Identify which cell holds the provided text, then report its (x, y) central coordinate. 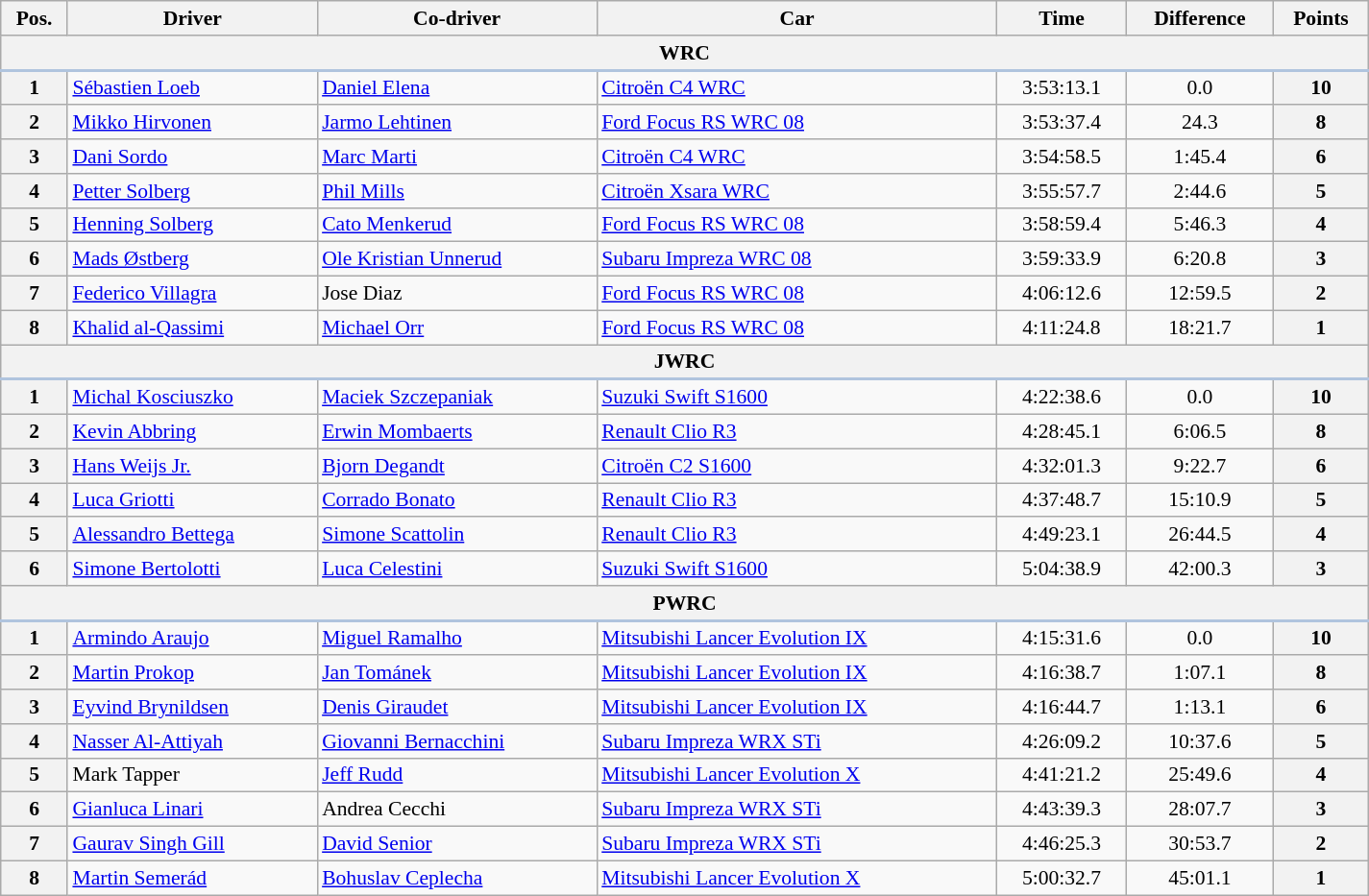
28:07.7 (1200, 810)
Hans Weijs Jr. (192, 466)
15:10.9 (1200, 500)
Eyvind Brynildsen (192, 707)
4:49:23.1 (1062, 535)
Alessandro Bettega (192, 535)
5:04:38.9 (1062, 569)
4:46:25.3 (1062, 844)
Phil Mills (457, 191)
3:53:13.1 (1062, 87)
Kevin Abbring (192, 432)
Federico Villagra (192, 294)
4:41:21.2 (1062, 775)
Petter Solberg (192, 191)
Bjorn Degandt (457, 466)
12:59.5 (1200, 294)
4:11:24.8 (1062, 327)
25:49.6 (1200, 775)
Giovanni Bernacchini (457, 741)
3:59:33.9 (1062, 259)
Erwin Mombaerts (457, 432)
42:00.3 (1200, 569)
10:37.6 (1200, 741)
Subaru Impreza WRC 08 (797, 259)
1:07.1 (1200, 673)
Michael Orr (457, 327)
4:26:09.2 (1062, 741)
Martin Prokop (192, 673)
24.3 (1200, 123)
Bohuslav Ceplecha (457, 878)
Miguel Ramalho (457, 638)
Simone Bertolotti (192, 569)
Jan Tománek (457, 673)
Gaurav Singh Gill (192, 844)
Armindo Araujo (192, 638)
4:32:01.3 (1062, 466)
4:37:48.7 (1062, 500)
Mikko Hirvonen (192, 123)
Difference (1200, 18)
4:16:44.7 (1062, 707)
30:53.7 (1200, 844)
2:44.6 (1200, 191)
Pos. (35, 18)
26:44.5 (1200, 535)
9:22.7 (1200, 466)
Henning Solberg (192, 225)
4:06:12.6 (1062, 294)
Luca Celestini (457, 569)
Citroën C2 S1600 (797, 466)
Marc Marti (457, 157)
Maciek Szczepaniak (457, 397)
4:43:39.3 (1062, 810)
Michal Kosciuszko (192, 397)
Martin Semerád (192, 878)
4:15:31.6 (1062, 638)
5:46.3 (1200, 225)
1:45.4 (1200, 157)
Sébastien Loeb (192, 87)
Khalid al-Qassimi (192, 327)
Denis Giraudet (457, 707)
PWRC (685, 603)
Car (797, 18)
Mark Tapper (192, 775)
Cato Menkerud (457, 225)
18:21.7 (1200, 327)
Ole Kristian Unnerud (457, 259)
4:22:38.6 (1062, 397)
4:28:45.1 (1062, 432)
3:53:37.4 (1062, 123)
Mads Østberg (192, 259)
David Senior (457, 844)
1:13.1 (1200, 707)
Dani Sordo (192, 157)
Time (1062, 18)
Simone Scattolin (457, 535)
JWRC (685, 362)
Driver (192, 18)
Citroën Xsara WRC (797, 191)
Corrado Bonato (457, 500)
Co-driver (457, 18)
Jarmo Lehtinen (457, 123)
Luca Griotti (192, 500)
Daniel Elena (457, 87)
5:00:32.7 (1062, 878)
3:54:58.5 (1062, 157)
Points (1322, 18)
Gianluca Linari (192, 810)
3:58:59.4 (1062, 225)
Nasser Al-Attiyah (192, 741)
Jeff Rudd (457, 775)
6:06.5 (1200, 432)
WRC (685, 53)
6:20.8 (1200, 259)
4:16:38.7 (1062, 673)
Jose Diaz (457, 294)
3:55:57.7 (1062, 191)
45:01.1 (1200, 878)
Andrea Cecchi (457, 810)
